Locate the cell with the specified text and output its (X, Y) center coordinate. 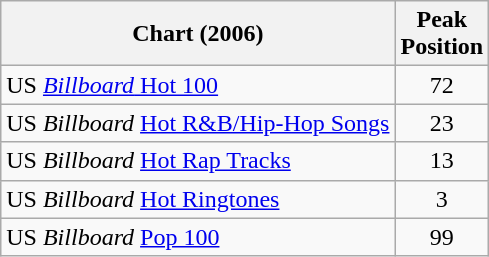
US Billboard Hot Rap Tracks (198, 161)
PeakPosition (442, 34)
Chart (2006) (198, 34)
23 (442, 123)
US Billboard Hot R&B/Hip-Hop Songs (198, 123)
US Billboard Hot Ringtones (198, 199)
US Billboard Pop 100 (198, 237)
72 (442, 85)
US Billboard Hot 100 (198, 85)
13 (442, 161)
99 (442, 237)
3 (442, 199)
